Identify which cell holds the provided text, then report its (X, Y) central coordinate. 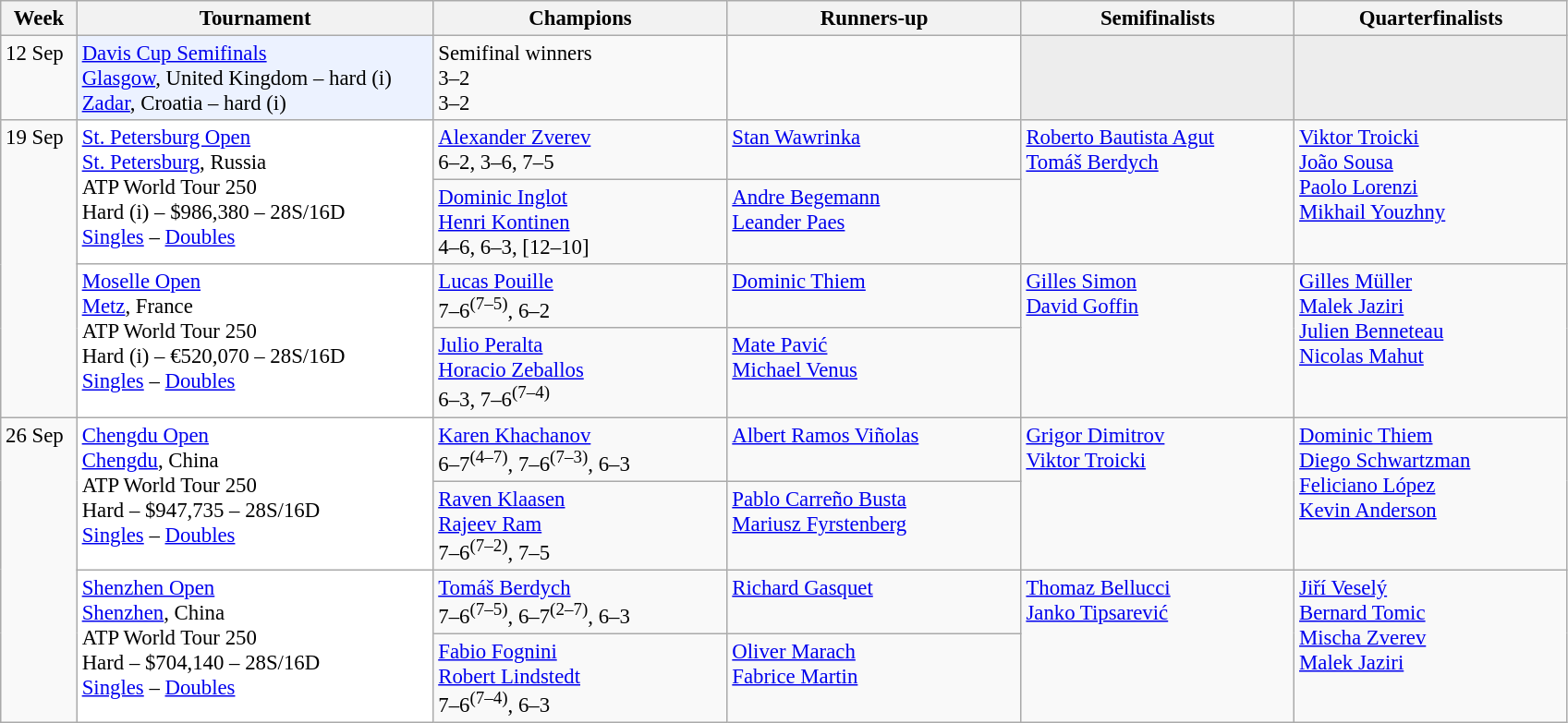
Fabio Fognini Robert Lindstedt7–6(7–4), 6–3 (580, 678)
Roberto Bautista Agut Tomáš Berdych (1158, 192)
Oliver Marach Fabrice Martin (874, 678)
19 Sep (39, 269)
Lucas Pouille7–6(7–5), 6–2 (580, 295)
Gilles Müller Malek Jaziri Julien Benneteau Nicolas Mahut (1431, 340)
Pablo Carreño Busta Mariusz Fyrstenberg (874, 525)
Moselle Open Metz, FranceATP World Tour 250Hard (i) – €520,070 – 28S/16DSingles – Doubles (255, 340)
Julio Peralta Horacio Zeballos6–3, 7–6(7–4) (580, 373)
Alexander Zverev6–2, 3–6, 7–5 (580, 150)
Karen Khachanov6–7(4–7), 7–6(7–3), 6–3 (580, 449)
Runners-up (874, 18)
12 Sep (39, 78)
Grigor Dimitrov Viktor Troicki (1158, 493)
Gilles Simon David Goffin (1158, 340)
Richard Gasquet (874, 602)
St. Petersburg Open St. Petersburg, RussiaATP World Tour 250Hard (i) – $986,380 – 28S/16DSingles – Doubles (255, 192)
Tomáš Berdych7–6(7–5), 6–7(2–7), 6–3 (580, 602)
Tournament (255, 18)
Albert Ramos Viñolas (874, 449)
Shenzhen Open Shenzhen, ChinaATP World Tour 250Hard – $704,140 – 28S/16DSingles – Doubles (255, 646)
Viktor Troicki João Sousa Paolo Lorenzi Mikhail Youzhny (1431, 192)
Stan Wawrinka (874, 150)
Champions (580, 18)
Andre Begemann Leander Paes (874, 223)
Quarterfinalists (1431, 18)
Dominic Thiem Diego Schwartzman Feliciano López Kevin Anderson (1431, 493)
Dominic Thiem (874, 295)
Chengdu Open Chengdu, ChinaATP World Tour 250Hard – $947,735 – 28S/16DSingles – Doubles (255, 493)
Thomaz Bellucci Janko Tipsarević (1158, 646)
Davis Cup SemifinalsGlasgow, United Kingdom – hard (i)Zadar, Croatia – hard (i) (255, 78)
26 Sep (39, 571)
Dominic Inglot Henri Kontinen 4–6, 6–3, [12–10] (580, 223)
Raven Klaasen Rajeev Ram7–6(7–2), 7–5 (580, 525)
Semifinal winners 3–2 3–2 (580, 78)
Mate Pavić Michael Venus (874, 373)
Week (39, 18)
Jiří Veselý Bernard Tomic Mischa Zverev Malek Jaziri (1431, 646)
Semifinalists (1158, 18)
